Return the (x, y) coordinate for the center point of the cell that contains the specified text.  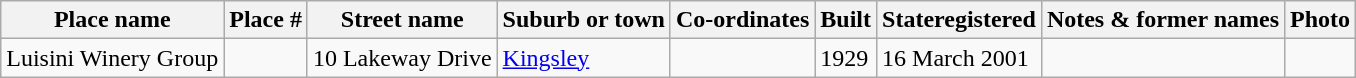
1929 (846, 58)
Place # (266, 20)
Photo (1320, 20)
Luisini Winery Group (112, 58)
10 Lakeway Drive (402, 58)
Suburb or town (584, 20)
Place name (112, 20)
Stateregistered (960, 20)
Built (846, 20)
16 March 2001 (960, 58)
Co-ordinates (742, 20)
Street name (402, 20)
Kingsley (584, 58)
Notes & former names (1162, 20)
